Determine the (x, y) coordinate at the center of the cell enclosing the given text.  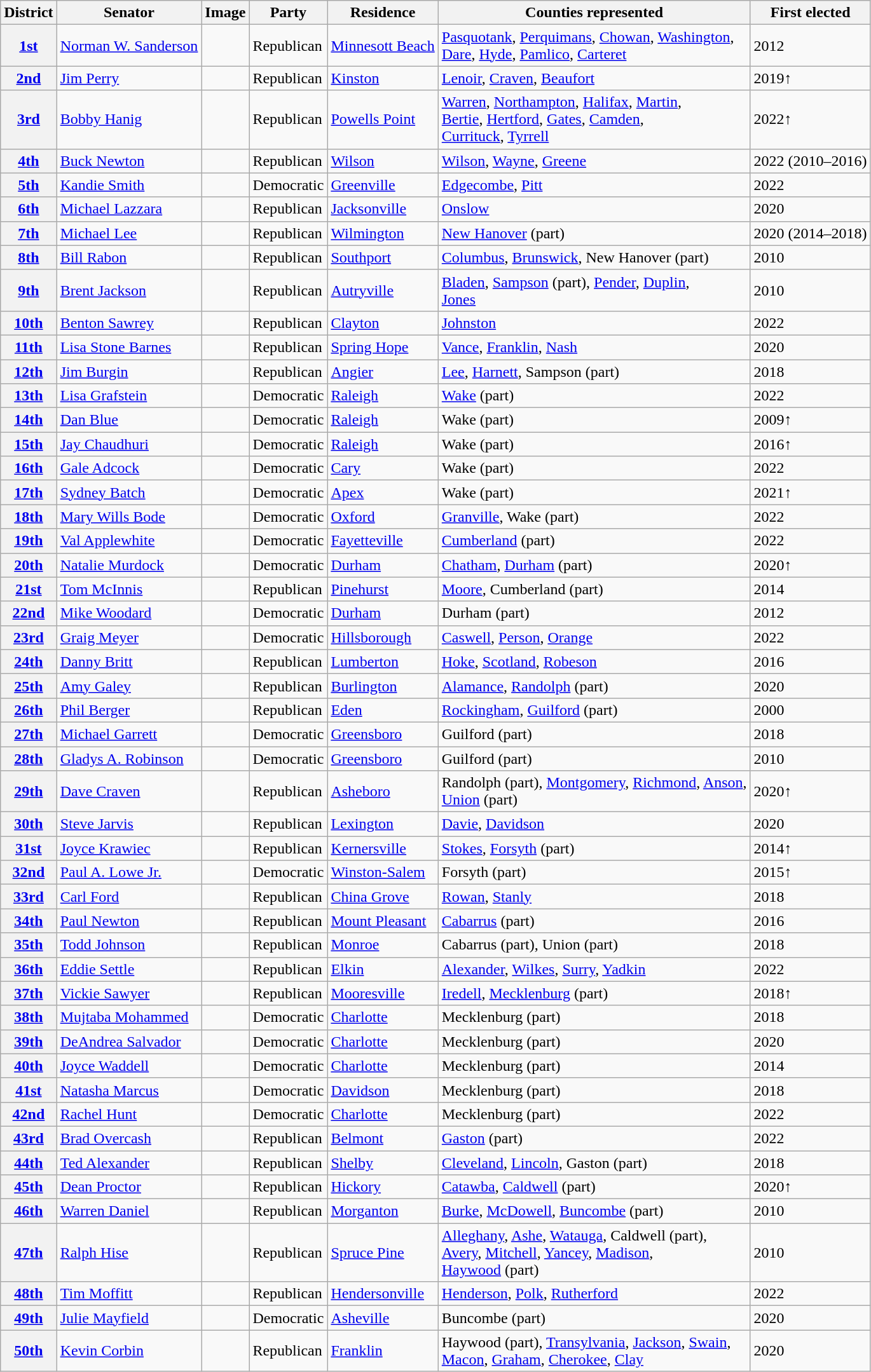
Wilson (383, 161)
Joyce Krawiec (129, 848)
Kevin Corbin (129, 1351)
Natalie Murdock (129, 565)
Mike Woodard (129, 613)
Mooresville (383, 993)
50th (29, 1351)
37th (29, 993)
Asheville (383, 1318)
46th (29, 1211)
Granville, Wake (part) (594, 517)
Michael Lazzara (129, 209)
Alexander, Wilkes, Surry, Yadkin (594, 969)
Brent Jackson (129, 290)
Michael Garrett (129, 734)
Norman W. Sanderson (129, 46)
Jay Chaudhuri (129, 444)
Davie, Davidson (594, 824)
Cabarrus (part), Union (part) (594, 945)
Michael Lee (129, 233)
40th (29, 1066)
Jim Perry (129, 78)
2009↑ (810, 420)
Gale Adcock (129, 468)
Warren Daniel (129, 1211)
Benton Sawrey (129, 323)
34th (29, 921)
2021↑ (810, 492)
Eddie Settle (129, 969)
Brad Overcash (129, 1138)
China Grove (383, 897)
22nd (29, 613)
48th (29, 1294)
Image (225, 13)
Mujtaba Mohammed (129, 1017)
49th (29, 1318)
Moore, Cumberland (part) (594, 589)
Oxford (383, 517)
27th (29, 734)
Cumberland (part) (594, 541)
Catawba, Caldwell (part) (594, 1187)
47th (29, 1253)
Buncombe (part) (594, 1318)
Apex (383, 492)
Rockingham, Guilford (part) (594, 710)
Angier (383, 372)
Lisa Grafstein (129, 396)
32nd (29, 873)
2000 (810, 710)
Kandie Smith (129, 185)
Mount Pleasant (383, 921)
Autryville (383, 290)
21st (29, 589)
Carl Ford (129, 897)
2022 (2010–2016) (810, 161)
36th (29, 969)
Kernersville (383, 848)
Caswell, Person, Orange (594, 637)
26th (29, 710)
DeAndrea Salvador (129, 1042)
2020 (2014–2018) (810, 233)
16th (29, 468)
Johnston (594, 323)
Lumberton (383, 662)
Mary Wills Bode (129, 517)
Ted Alexander (129, 1162)
Alleghany, Ashe, Watauga, Caldwell (part), Avery, Mitchell, Yancey, Madison, Haywood (part) (594, 1253)
Amy Galey (129, 686)
Randolph (part), Montgomery, Richmond, Anson, Union (part) (594, 792)
19th (29, 541)
Edgecombe, Pitt (594, 185)
Greenville (383, 185)
Columbus, Brunswick, New Hanover (part) (594, 257)
29th (29, 792)
Danny Britt (129, 662)
38th (29, 1017)
Tom McInnis (129, 589)
Warren, Northampton, Halifax, Martin, Bertie, Hertford, Gates, Camden, Currituck, Tyrrell (594, 119)
Lenoir, Craven, Beaufort (594, 78)
Pinehurst (383, 589)
Wilson, Wayne, Greene (594, 161)
Residence (383, 13)
Jim Burgin (129, 372)
Lexington (383, 824)
Asheboro (383, 792)
District (29, 13)
Southport (383, 257)
2nd (29, 78)
2018↑ (810, 993)
Dean Proctor (129, 1187)
Hillsborough (383, 637)
Elkin (383, 969)
Morganton (383, 1211)
Bobby Hanig (129, 119)
Counties represented (594, 13)
Minnesott Beach (383, 46)
Henderson, Polk, Rutherford (594, 1294)
Tim Moffitt (129, 1294)
45th (29, 1187)
Belmont (383, 1138)
Sydney Batch (129, 492)
Steve Jarvis (129, 824)
13th (29, 396)
Wilmington (383, 233)
39th (29, 1042)
Franklin (383, 1351)
35th (29, 945)
New Hanover (part) (594, 233)
Cabarrus (part) (594, 921)
Vance, Franklin, Nash (594, 347)
24th (29, 662)
Stokes, Forsyth (part) (594, 848)
1st (29, 46)
Joyce Waddell (129, 1066)
Senator (129, 13)
42nd (29, 1114)
Spruce Pine (383, 1253)
Cleveland, Lincoln, Gaston (part) (594, 1162)
33rd (29, 897)
Bill Rabon (129, 257)
Durham (part) (594, 613)
Davidson (383, 1090)
Jacksonville (383, 209)
Ralph Hise (129, 1253)
31st (29, 848)
12th (29, 372)
Winston-Salem (383, 873)
2016↑ (810, 444)
Haywood (part), Transylvania, Jackson, Swain, Macon, Graham, Cherokee, Clay (594, 1351)
Alamance, Randolph (part) (594, 686)
44th (29, 1162)
Shelby (383, 1162)
Forsyth (part) (594, 873)
Val Applewhite (129, 541)
Paul Newton (129, 921)
2022↑ (810, 119)
Party (289, 13)
11th (29, 347)
Pasquotank, Perquimans, Chowan, Washington, Dare, Hyde, Pamlico, Carteret (594, 46)
15th (29, 444)
Burke, McDowell, Buncombe (part) (594, 1211)
Spring Hope (383, 347)
Rowan, Stanly (594, 897)
Cary (383, 468)
20th (29, 565)
Vickie Sawyer (129, 993)
Powells Point (383, 119)
Gladys A. Robinson (129, 758)
6th (29, 209)
Onslow (594, 209)
Eden (383, 710)
Dan Blue (129, 420)
14th (29, 420)
43rd (29, 1138)
8th (29, 257)
17th (29, 492)
5th (29, 185)
18th (29, 517)
3rd (29, 119)
41st (29, 1090)
Todd Johnson (129, 945)
Iredell, Mecklenburg (part) (594, 993)
2014↑ (810, 848)
Hoke, Scotland, Robeson (594, 662)
25th (29, 686)
Clayton (383, 323)
9th (29, 290)
2019↑ (810, 78)
Burlington (383, 686)
Lisa Stone Barnes (129, 347)
Monroe (383, 945)
Phil Berger (129, 710)
7th (29, 233)
2015↑ (810, 873)
First elected (810, 13)
Natasha Marcus (129, 1090)
23rd (29, 637)
Bladen, Sampson (part), Pender, Duplin, Jones (594, 290)
Julie Mayfield (129, 1318)
Kinston (383, 78)
4th (29, 161)
Paul A. Lowe Jr. (129, 873)
Fayetteville (383, 541)
28th (29, 758)
10th (29, 323)
30th (29, 824)
Buck Newton (129, 161)
Dave Craven (129, 792)
Lee, Harnett, Sampson (part) (594, 372)
Graig Meyer (129, 637)
Hendersonville (383, 1294)
Hickory (383, 1187)
Rachel Hunt (129, 1114)
Chatham, Durham (part) (594, 565)
Gaston (part) (594, 1138)
